Provide the (X, Y) coordinate of the cell's center where the given text is located.  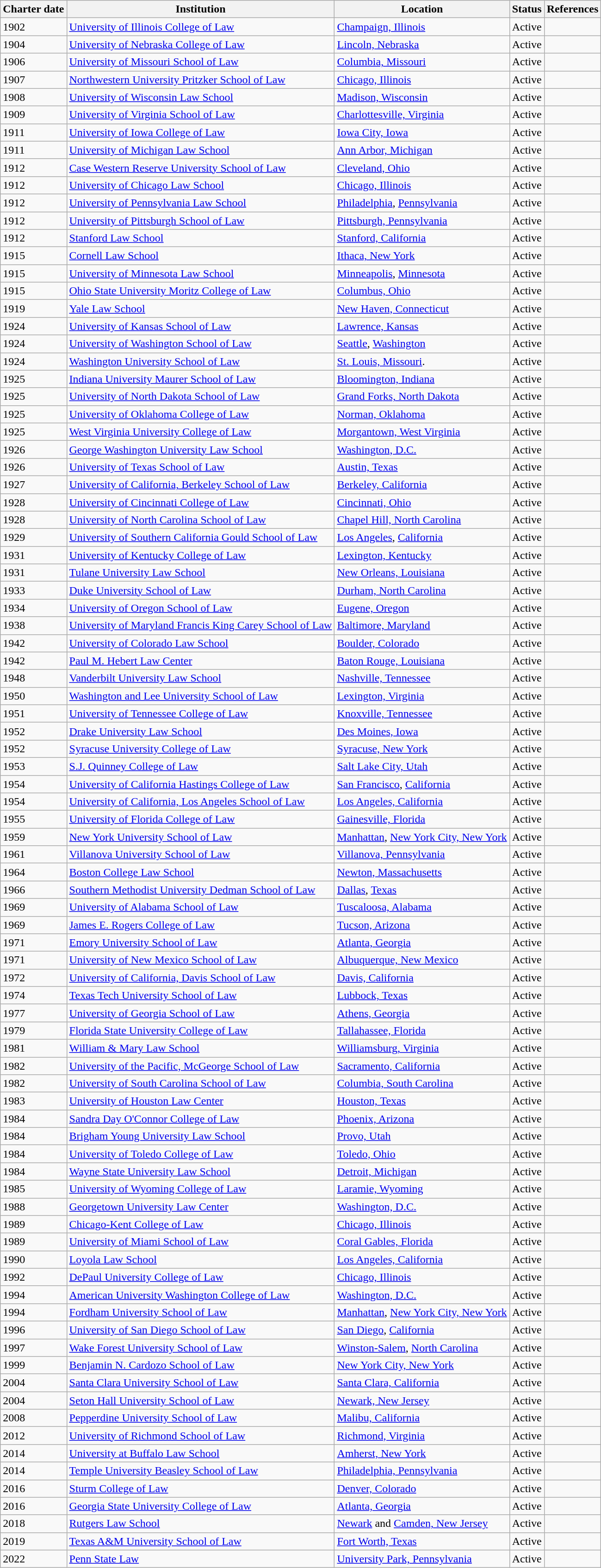
Sacramento, California (422, 1066)
Washington and Lee University School of Law (201, 696)
Villanova University School of Law (201, 855)
Columbia, South Carolina (422, 1084)
Detroit, Michigan (422, 1171)
1927 (33, 484)
Madison, Wisconsin (422, 97)
Columbus, Ohio (422, 291)
University of Wyoming College of Law (201, 1189)
Cornell Law School (201, 256)
George Washington University Law School (201, 449)
Norman, Oklahoma (422, 414)
New Orleans, Louisiana (422, 573)
University of San Diego School of Law (201, 1330)
Tallahassee, Florida (422, 1030)
University of Colorado Law School (201, 643)
University of Virginia School of Law (201, 115)
Laramie, Wyoming (422, 1189)
Santa Clara University School of Law (201, 1383)
Grand Forks, North Dakota (422, 397)
1919 (33, 309)
Champaign, Illinois (422, 27)
New York University School of Law (201, 837)
William & Mary Law School (201, 1048)
Charter date (33, 9)
Ann Arbor, Michigan (422, 150)
Provo, Utah (422, 1136)
Vanderbilt University Law School (201, 678)
University of California Hastings College of Law (201, 784)
University of North Carolina School of Law (201, 520)
Tuscaloosa, Alabama (422, 907)
1983 (33, 1101)
Albuquerque, New Mexico (422, 960)
Pittsburgh, Pennsylvania (422, 221)
University of Nebraska College of Law (201, 44)
University of Florida College of Law (201, 819)
1938 (33, 626)
Newark, New Jersey (422, 1401)
Tulane University Law School (201, 573)
Cincinnati, Ohio (422, 502)
Williamsburg, Virginia (422, 1048)
Newark and Camden, New Jersey (422, 1524)
Phoenix, Arizona (422, 1119)
1904 (33, 44)
Malibu, California (422, 1418)
University of Iowa College of Law (201, 132)
Chicago-Kent College of Law (201, 1224)
University of Houston Law Center (201, 1101)
Davis, California (422, 978)
Georgetown University Law Center (201, 1207)
Washington University School of Law (201, 361)
Northwestern University Pritzker School of Law (201, 80)
Bloomington, Indiana (422, 379)
Southern Methodist University Dedman School of Law (201, 890)
University Park, Pennsylvania (422, 1559)
1934 (33, 608)
DePaul University College of Law (201, 1277)
University of Southern California Gould School of Law (201, 538)
University of Missouri School of Law (201, 62)
Amherst, New York (422, 1453)
University of Washington School of Law (201, 344)
1997 (33, 1348)
1950 (33, 696)
Fort Worth, Texas (422, 1541)
Seattle, Washington (422, 344)
Villanova, Pennsylvania (422, 855)
New Haven, Connecticut (422, 309)
Berkeley, California (422, 484)
Rutgers Law School (201, 1524)
University of South Carolina School of Law (201, 1084)
Indiana University Maurer School of Law (201, 379)
1990 (33, 1259)
Lubbock, Texas (422, 995)
1972 (33, 978)
Status (527, 9)
Richmond, Virginia (422, 1436)
2012 (33, 1436)
1988 (33, 1207)
New York City, New York (422, 1365)
St. Louis, Missouri. (422, 361)
1981 (33, 1048)
Coral Gables, Florida (422, 1242)
Stanford, California (422, 238)
Yale Law School (201, 309)
Baltimore, Maryland (422, 626)
References (573, 9)
Drake University Law School (201, 731)
University of California, Los Angeles School of Law (201, 802)
1996 (33, 1330)
University of Chicago Law School (201, 185)
University of Texas School of Law (201, 467)
Iowa City, Iowa (422, 132)
Lexington, Virginia (422, 696)
Lawrence, Kansas (422, 326)
Winston-Salem, North Carolina (422, 1348)
University of Pennsylvania Law School (201, 203)
Case Western Reserve University School of Law (201, 167)
University of Oregon School of Law (201, 608)
Lincoln, Nebraska (422, 44)
Georgia State University College of Law (201, 1506)
Durham, North Carolina (422, 590)
Pepperdine University School of Law (201, 1418)
1908 (33, 97)
Ohio State University Moritz College of Law (201, 291)
Wayne State University Law School (201, 1171)
1933 (33, 590)
Houston, Texas (422, 1101)
University of Minnesota Law School (201, 273)
Paul M. Hebert Law Center (201, 661)
1951 (33, 713)
Columbia, Missouri (422, 62)
Benjamin N. Cardozo School of Law (201, 1365)
1959 (33, 837)
2022 (33, 1559)
1955 (33, 819)
1961 (33, 855)
Institution (201, 9)
1999 (33, 1365)
1909 (33, 115)
Seton Hall University School of Law (201, 1401)
Duke University School of Law (201, 590)
University of Cincinnati College of Law (201, 502)
University of Georgia School of Law (201, 1013)
Penn State Law (201, 1559)
Lexington, Kentucky (422, 555)
2019 (33, 1541)
2018 (33, 1524)
1977 (33, 1013)
University of the Pacific, McGeorge School of Law (201, 1066)
Knoxville, Tennessee (422, 713)
Syracuse, New York (422, 749)
1906 (33, 62)
Florida State University College of Law (201, 1030)
Baton Rouge, Louisiana (422, 661)
Brigham Young University Law School (201, 1136)
Cleveland, Ohio (422, 167)
West Virginia University College of Law (201, 432)
James E. Rogers College of Law (201, 925)
Boston College Law School (201, 872)
1953 (33, 766)
University of Toledo College of Law (201, 1154)
1966 (33, 890)
1992 (33, 1277)
Athens, Georgia (422, 1013)
University of Miami School of Law (201, 1242)
University of Maryland Francis King Carey School of Law (201, 626)
University of Kentucky College of Law (201, 555)
1929 (33, 538)
Stanford Law School (201, 238)
University of Richmond School of Law (201, 1436)
Dallas, Texas (422, 890)
Nashville, Tennessee (422, 678)
1907 (33, 80)
Loyola Law School (201, 1259)
Sandra Day O'Connor College of Law (201, 1119)
1974 (33, 995)
Tucson, Arizona (422, 925)
Eugene, Oregon (422, 608)
University of Alabama School of Law (201, 907)
1985 (33, 1189)
University of Oklahoma College of Law (201, 414)
Des Moines, Iowa (422, 731)
Newton, Massachusetts (422, 872)
1979 (33, 1030)
Morgantown, West Virginia (422, 432)
S.J. Quinney College of Law (201, 766)
Santa Clara, California (422, 1383)
Syracuse University College of Law (201, 749)
University of Wisconsin Law School (201, 97)
Ithaca, New York (422, 256)
San Diego, California (422, 1330)
University of Pittsburgh School of Law (201, 221)
Location (422, 9)
1902 (33, 27)
University of Kansas School of Law (201, 326)
University of California, Davis School of Law (201, 978)
American University Washington College of Law (201, 1295)
Austin, Texas (422, 467)
University of Tennessee College of Law (201, 713)
Chapel Hill, North Carolina (422, 520)
Toledo, Ohio (422, 1154)
Sturm College of Law (201, 1488)
Charlottesville, Virginia (422, 115)
University at Buffalo Law School (201, 1453)
University of Illinois College of Law (201, 27)
Emory University School of Law (201, 942)
Texas A&M University School of Law (201, 1541)
Texas Tech University School of Law (201, 995)
Boulder, Colorado (422, 643)
Fordham University School of Law (201, 1312)
Minneapolis, Minnesota (422, 273)
1964 (33, 872)
University of New Mexico School of Law (201, 960)
Temple University Beasley School of Law (201, 1471)
San Francisco, California (422, 784)
Gainesville, Florida (422, 819)
2008 (33, 1418)
Salt Lake City, Utah (422, 766)
1948 (33, 678)
Denver, Colorado (422, 1488)
Wake Forest University School of Law (201, 1348)
University of California, Berkeley School of Law (201, 484)
University of North Dakota School of Law (201, 397)
University of Michigan Law School (201, 150)
